For the text-containing cell, return its midpoint in (X, Y) coordinate format. 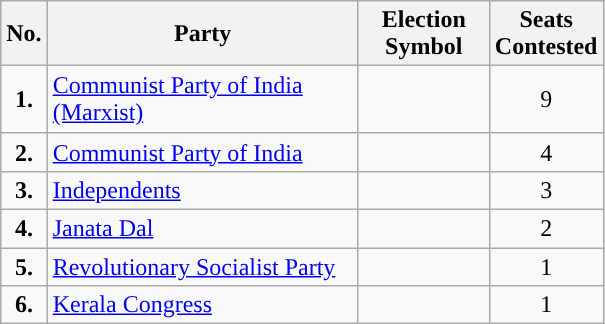
4. (24, 228)
Kerala Congress (202, 305)
6. (24, 305)
2 (546, 228)
9 (546, 100)
No. (24, 34)
Party (202, 34)
3 (546, 190)
3. (24, 190)
Communist Party of India (Marxist) (202, 100)
Revolutionary Socialist Party (202, 267)
1. (24, 100)
Seats Contested (546, 34)
Independents (202, 190)
2. (24, 152)
Communist Party of India (202, 152)
5. (24, 267)
4 (546, 152)
Election Symbol (424, 34)
Janata Dal (202, 228)
